Provide the [x, y] coordinate of the cell's center where the given text is located.  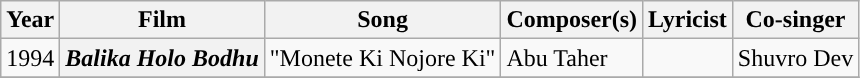
Shuvro Dev [795, 58]
Abu Taher [572, 58]
Lyricist [688, 20]
1994 [30, 58]
Year [30, 20]
Co-singer [795, 20]
Song [382, 20]
Composer(s) [572, 20]
Film [162, 20]
Balika Holo Bodhu [162, 58]
"Monete Ki Nojore Ki" [382, 58]
